Output the [X, Y] coordinate of the center of the cell containing the given text.  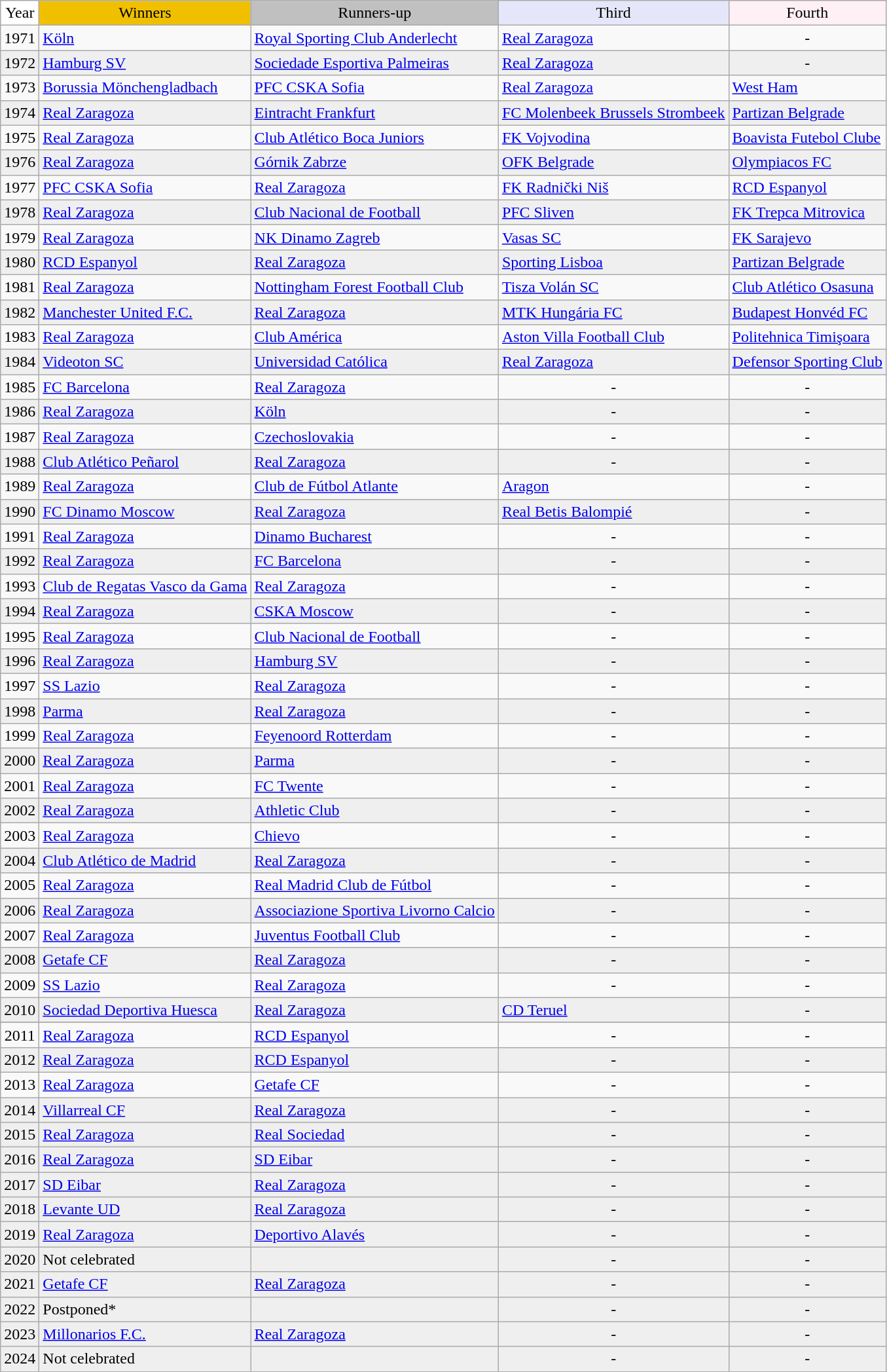
Runners-up [374, 13]
PFC Sliven [613, 212]
Eintracht Frankfurt [374, 113]
Club de Regatas Vasco da Gama [145, 586]
Nottingham Forest Football Club [374, 287]
2000 [20, 761]
Fourth [807, 13]
1988 [20, 462]
2001 [20, 786]
1976 [20, 162]
Olympiacos FC [807, 162]
Boavista Futebol Clube [807, 138]
Deportivo Alavés [374, 1234]
Politehnica Timişoara [807, 337]
FC Dinamo Moscow [145, 511]
Club Atlético de Madrid [145, 861]
1977 [20, 187]
CSKA Moscow [374, 611]
1987 [20, 437]
2014 [20, 1110]
FC Molenbeek Brussels Strombeek [613, 113]
Club de Fútbol Atlante [374, 487]
Club Atlético Boca Juniors [374, 138]
1983 [20, 337]
1984 [20, 362]
Videoton SC [145, 362]
1972 [20, 63]
2005 [20, 885]
Aston Villa Football Club [613, 337]
1982 [20, 312]
Defensor Sporting Club [807, 362]
2011 [20, 1035]
Real Betis Balompié [613, 511]
Postponed* [145, 1309]
2015 [20, 1135]
1985 [20, 387]
2006 [20, 910]
FK Radnički Niš [613, 187]
Year [20, 13]
2008 [20, 960]
1995 [20, 636]
2017 [20, 1185]
2018 [20, 1210]
Villarreal CF [145, 1110]
2007 [20, 935]
Millonarios F.C. [145, 1334]
Sporting Lisboa [613, 262]
1978 [20, 212]
2009 [20, 985]
1994 [20, 611]
Budapest Honvéd FC [807, 312]
Borussia Mönchengladbach [145, 88]
West Ham [807, 88]
2020 [20, 1259]
Sociedad Deportiva Huesca [145, 1010]
Club América [374, 337]
Club Atlético Peñarol [145, 462]
Real Sociedad [374, 1135]
Dinamo Bucharest [374, 536]
1989 [20, 487]
Manchester United F.C. [145, 312]
FK Sarajevo [807, 237]
1974 [20, 113]
1980 [20, 262]
2021 [20, 1284]
2002 [20, 811]
1993 [20, 586]
Tisza Volán SC [613, 287]
1997 [20, 686]
2004 [20, 861]
2012 [20, 1060]
Athletic Club [374, 811]
1996 [20, 661]
FK Vojvodina [613, 138]
Vasas SC [613, 237]
2010 [20, 1010]
Associazione Sportiva Livorno Calcio [374, 910]
Third [613, 13]
Sociedade Esportiva Palmeiras [374, 63]
2022 [20, 1309]
1998 [20, 711]
Royal Sporting Club Anderlecht [374, 38]
Levante UD [145, 1210]
2016 [20, 1160]
Universidad Católica [374, 362]
1975 [20, 138]
Club Atlético Osasuna [807, 287]
Aragon [613, 487]
Real Madrid Club de Fútbol [374, 885]
1981 [20, 287]
2024 [20, 1359]
Winners [145, 13]
1992 [20, 561]
1991 [20, 536]
Feyenoord Rotterdam [374, 736]
1971 [20, 38]
Chievo [374, 836]
FC Twente [374, 786]
2019 [20, 1234]
1986 [20, 412]
2023 [20, 1334]
Czechoslovakia [374, 437]
1973 [20, 88]
CD Teruel [613, 1010]
2013 [20, 1085]
2003 [20, 836]
1999 [20, 736]
FK Trepca Mitrovica [807, 212]
MTK Hungária FC [613, 312]
NK Dinamo Zagreb [374, 237]
1979 [20, 237]
OFK Belgrade [613, 162]
Juventus Football Club [374, 935]
1990 [20, 511]
Górnik Zabrze [374, 162]
